Identify which cell holds the provided text, then report its [x, y] central coordinate. 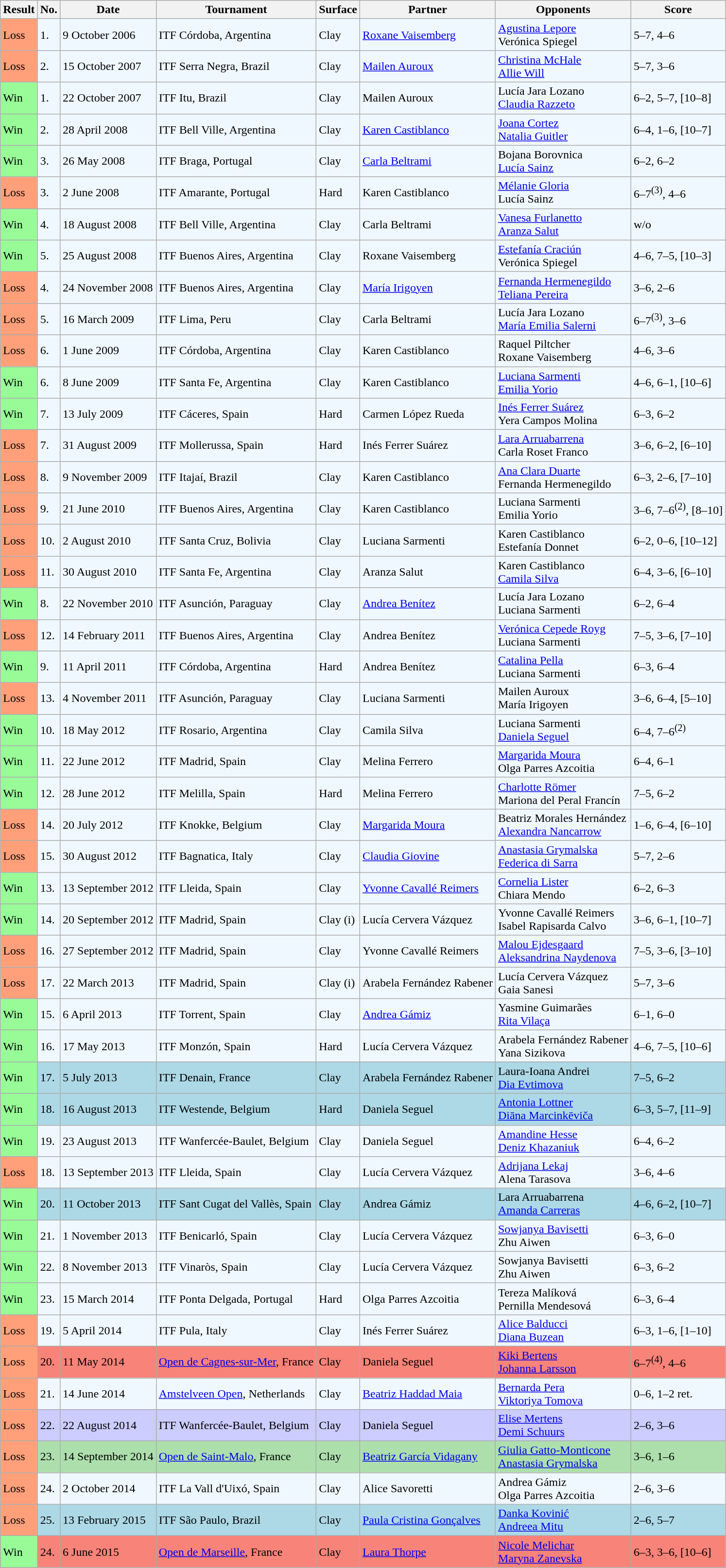
25 August 2008 [108, 256]
4–6, 7–5, [10–3] [678, 256]
6–2, 6–3 [678, 888]
9 October 2006 [108, 35]
Partner [428, 10]
6–7(4), 4–6 [678, 1362]
Claudia Giovine [428, 856]
6–1, 6–0 [678, 1014]
18 May 2012 [108, 730]
Malou Ejdesgaard Aleksandrina Naydenova [563, 951]
3–6, 2–6 [678, 288]
8 June 2009 [108, 382]
Ana Clara Duarte Fernanda Hermenegildo [563, 477]
28 April 2008 [108, 129]
6–4, 1–6, [10–7] [678, 129]
6–3, 1–6, [1–10] [678, 1330]
1 June 2009 [108, 351]
Olga Parres Azcoitia [428, 1299]
6–2, 5–7, [10–8] [678, 98]
Beatriz García Vidagany [428, 1457]
Lucía Jara Lozano Claudia Razzeto [563, 98]
Laura Thorpe [428, 1551]
22 August 2014 [108, 1425]
3–6, 4–6 [678, 1173]
ITF Sant Cugat del Vallès, Spain [236, 1204]
13 February 2015 [108, 1520]
Yasmine Guimarães Rita Vilaça [563, 1014]
Surface [338, 10]
Cornelia Lister Chiara Mendo [563, 888]
Adrijana Lekaj Alena Tarasova [563, 1173]
ITF Torrent, Spain [236, 1014]
27 September 2012 [108, 951]
6–7(3), 3–6 [678, 319]
ITF Pula, Italy [236, 1330]
22 June 2012 [108, 762]
11 May 2014 [108, 1362]
ITF Melilla, Spain [236, 793]
Beatriz Haddad Maia [428, 1393]
Anastasia Grymalska Federica di Sarra [563, 856]
11 October 2013 [108, 1204]
16 March 2009 [108, 319]
Catalina Pella Luciana Sarmenti [563, 666]
Lucía Cervera Vázquez Gaia Sanesi [563, 983]
23 August 2013 [108, 1141]
28 June 2012 [108, 793]
17 May 2013 [108, 1046]
2 June 2008 [108, 192]
ITF Rosario, Argentina [236, 730]
2–6, 5–7 [678, 1520]
22 November 2010 [108, 603]
24 November 2008 [108, 288]
Carmen López Rueda [428, 414]
ITF La Vall d'Uixó, Spain [236, 1488]
Charlotte Römer Mariona del Peral Francín [563, 793]
Antonia Lottner Diāna Marcinkēviča [563, 1109]
6–3, 3–6, [10–6] [678, 1551]
Tereza Malíková Pernilla Mendesová [563, 1299]
6–4, 6–1 [678, 762]
ITF Amarante, Portugal [236, 192]
31 August 2009 [108, 446]
30 August 2012 [108, 856]
5–7, 4–6 [678, 35]
Agustina Lepore Verónica Spiegel [563, 35]
Bernarda Pera Viktoriya Tomova [563, 1393]
Opponents [563, 10]
Christina McHale Allie Will [563, 66]
Kiki Bertens Johanna Larsson [563, 1362]
7–5, 3–6, [7–10] [678, 635]
Joana Cortez Natalia Guitler [563, 129]
22 October 2007 [108, 98]
5 April 2014 [108, 1330]
6–4, 6–2 [678, 1141]
Margarida Moura [428, 825]
Yvonne Cavallé Reimers Isabel Rapisarda Calvo [563, 920]
15 October 2007 [108, 66]
14 February 2011 [108, 635]
Tournament [236, 10]
ITF Bagnatica, Italy [236, 856]
ITF Denain, France [236, 1077]
3–6, 6–1, [10–7] [678, 920]
ITF Benicarló, Spain [236, 1236]
ITF Lima, Peru [236, 319]
No. [49, 10]
Vanesa Furlanetto Aranza Salut [563, 224]
20 September 2012 [108, 920]
21 June 2010 [108, 509]
6–2, 6–2 [678, 161]
3–6, 6–2, [6–10] [678, 446]
Nicole Melichar Maryna Zanevska [563, 1551]
6–2, 0–6, [10–12] [678, 540]
Lara Arruabarrena Carla Roset Franco [563, 446]
Aranza Salut [428, 572]
Open de Saint-Malo, France [236, 1457]
Alice Balducci Diana Buzean [563, 1330]
11 April 2011 [108, 666]
3–6, 7–6(2), [8–10] [678, 509]
15 March 2014 [108, 1299]
ITF Cáceres, Spain [236, 414]
ITF Mollerussa, Spain [236, 446]
8 November 2013 [108, 1267]
6–4, 7–6(2) [678, 730]
ITF Itajaí, Brazil [236, 477]
Margarida Moura Olga Parres Azcoitia [563, 762]
Amstelveen Open, Netherlands [236, 1393]
Verónica Cepede Royg Luciana Sarmenti [563, 635]
ITF Itu, Brazil [236, 98]
w/o [678, 224]
Beatriz Morales Hernández Alexandra Nancarrow [563, 825]
13 September 2012 [108, 888]
ITF Knokke, Belgium [236, 825]
Luciana Sarmenti Daniela Seguel [563, 730]
Open de Marseille, France [236, 1551]
Camila Silva [428, 730]
Bojana Borovnica Lucía Sainz [563, 161]
25. [49, 1520]
Lucía Jara Lozano María Emilia Salerni [563, 319]
ITF Serra Negra, Brazil [236, 66]
Andrea Gámiz Olga Parres Azcoitia [563, 1488]
13 September 2013 [108, 1173]
ITF Westende, Belgium [236, 1109]
3–6, 6–4, [5–10] [678, 699]
6 April 2013 [108, 1014]
Amandine Hesse Deniz Khazaniuk [563, 1141]
Inés Ferrer Suárez Yera Campos Molina [563, 414]
6–7(3), 4–6 [678, 192]
6 June 2015 [108, 1551]
Fernanda Hermenegildo Teliana Pereira [563, 288]
6–2, 6–4 [678, 603]
Raquel Piltcher Roxane Vaisemberg [563, 351]
4–6, 3–6 [678, 351]
Karen Castiblanco Estefanía Donnet [563, 540]
9 November 2009 [108, 477]
Elise Mertens Demi Schuurs [563, 1425]
4 November 2011 [108, 699]
22 March 2013 [108, 983]
26 May 2008 [108, 161]
4–6, 6–1, [10–6] [678, 382]
13 July 2009 [108, 414]
6–3, 2–6, [7–10] [678, 477]
Paula Cristina Gonçalves [428, 1520]
Mailen Auroux María Irigoyen [563, 699]
14 September 2014 [108, 1457]
María Irigoyen [428, 288]
30 August 2010 [108, 572]
7–5, 3–6, [3–10] [678, 951]
Lucía Jara Lozano Luciana Sarmenti [563, 603]
Result [19, 10]
Score [678, 10]
6–4, 3–6, [6–10] [678, 572]
Karen Castiblanco Camila Silva [563, 572]
1–6, 6–4, [6–10] [678, 825]
Mélanie Gloria Lucía Sainz [563, 192]
Laura-Ioana Andrei Dia Evtimova [563, 1077]
Open de Cagnes-sur-Mer, France [236, 1362]
ITF São Paulo, Brazil [236, 1520]
20 July 2012 [108, 825]
ITF Monzón, Spain [236, 1046]
ITF Ponta Delgada, Portugal [236, 1299]
2 October 2014 [108, 1488]
18 August 2008 [108, 224]
0–6, 1–2 ret. [678, 1393]
2 August 2010 [108, 540]
1 November 2013 [108, 1236]
14 June 2014 [108, 1393]
Estefanía Craciún Verónica Spiegel [563, 256]
Arabela Fernández Rabener Yana Sizikova [563, 1046]
Danka Kovinić Andreea Mitu [563, 1520]
Alice Savoretti [428, 1488]
5–7, 2–6 [678, 856]
ITF Braga, Portugal [236, 161]
6–3, 5–7, [11–9] [678, 1109]
3–6, 1–6 [678, 1457]
5 July 2013 [108, 1077]
ITF Vinaròs, Spain [236, 1267]
Lara Arruabarrena Amanda Carreras [563, 1204]
ITF Santa Cruz, Bolivia [236, 540]
4–6, 6–2, [10–7] [678, 1204]
4–6, 7–5, [10–6] [678, 1046]
Giulia Gatto-Monticone Anastasia Grymalska [563, 1457]
16 August 2013 [108, 1109]
6–3, 6–0 [678, 1236]
Date [108, 10]
